Scan for the cell matching the given text and deliver its (x, y) coordinate at center. 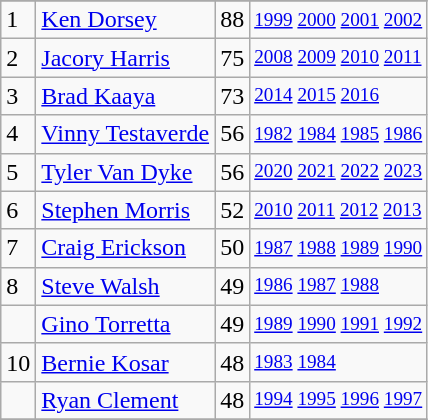
Craig Erickson (126, 248)
1986 1987 1988 (338, 286)
1982 1984 1985 1986 (338, 134)
50 (232, 248)
1 (18, 20)
6 (18, 210)
1983 1984 (338, 362)
8 (18, 286)
Gino Torretta (126, 324)
2014 2015 2016 (338, 96)
3 (18, 96)
52 (232, 210)
2008 2009 2010 2011 (338, 58)
73 (232, 96)
2020 2021 2022 2023 (338, 172)
Brad Kaaya (126, 96)
Stephen Morris (126, 210)
Ryan Clement (126, 400)
2010 2011 2012 2013 (338, 210)
10 (18, 362)
Ken Dorsey (126, 20)
1999 2000 2001 2002 (338, 20)
Jacory Harris (126, 58)
Vinny Testaverde (126, 134)
5 (18, 172)
Tyler Van Dyke (126, 172)
4 (18, 134)
1994 1995 1996 1997 (338, 400)
Bernie Kosar (126, 362)
7 (18, 248)
75 (232, 58)
1989 1990 1991 1992 (338, 324)
1987 1988 1989 1990 (338, 248)
88 (232, 20)
Steve Walsh (126, 286)
2 (18, 58)
